Capture the cell that displays the provided text and extract its (X, Y) central coordinate. 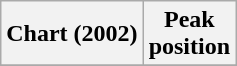
Peakposition (189, 34)
Chart (2002) (72, 34)
